Search for the cell housing the specified text and yield its (X, Y) center coordinate. 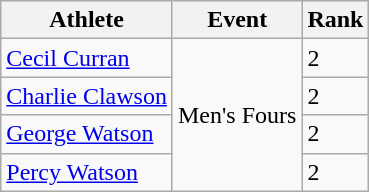
Rank (336, 20)
Percy Watson (87, 172)
Men's Fours (236, 115)
Charlie Clawson (87, 96)
Cecil Curran (87, 58)
Athlete (87, 20)
George Watson (87, 134)
Event (236, 20)
